Pinpoint the cell where the given text exists, returning its (x, y) midpoint coordinate. 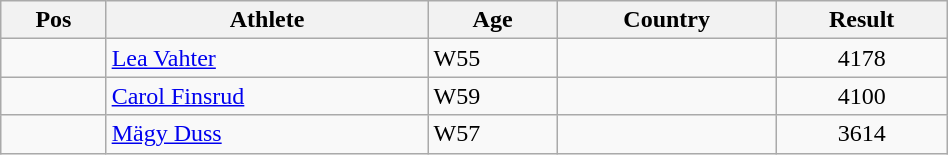
W59 (492, 96)
4178 (862, 58)
Mägy Duss (267, 134)
Athlete (267, 20)
Age (492, 20)
3614 (862, 134)
Country (666, 20)
4100 (862, 96)
Pos (54, 20)
W57 (492, 134)
Carol Finsrud (267, 96)
W55 (492, 58)
Result (862, 20)
Lea Vahter (267, 58)
